Detect which cell encompasses the target text, then output its [X, Y] center coordinate. 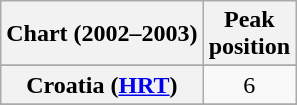
Peakposition [249, 34]
6 [249, 85]
Croatia (HRT) [102, 85]
Chart (2002–2003) [102, 34]
